Provide the [x, y] coordinate of the cell's center where the given text is located.  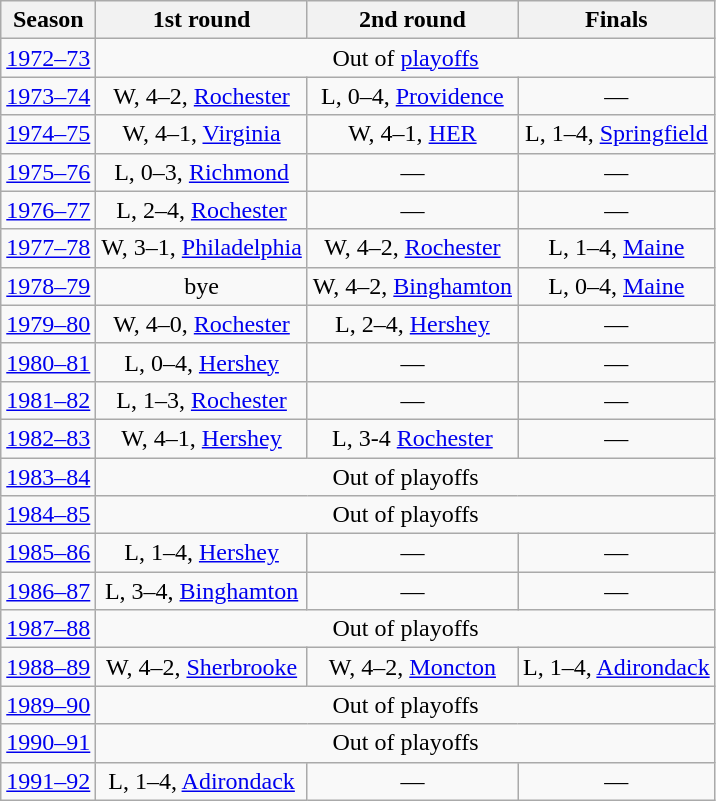
L, 3-4 Rochester [412, 438]
1981–82 [48, 400]
L, 0–3, Richmond [202, 172]
1972–73 [48, 58]
L, 0–4, Hershey [202, 362]
L, 3–4, Binghamton [202, 591]
1986–87 [48, 591]
W, 4–1, HER [412, 134]
1984–85 [48, 515]
Season [48, 20]
W, 4–2, Binghamton [412, 286]
W, 4–0, Rochester [202, 324]
L, 1–3, Rochester [202, 400]
1983–84 [48, 477]
1977–78 [48, 248]
bye [202, 286]
W, 4–1, Hershey [202, 438]
1979–80 [48, 324]
L, 1–4, Hershey [202, 553]
1990–91 [48, 743]
L, 1–4, Maine [617, 248]
W, 3–1, Philadelphia [202, 248]
1974–75 [48, 134]
W, 4–2, Moncton [412, 667]
1973–74 [48, 96]
1988–89 [48, 667]
L, 2–4, Rochester [202, 210]
1989–90 [48, 705]
L, 0–4, Providence [412, 96]
1985–86 [48, 553]
1991–92 [48, 781]
L, 2–4, Hershey [412, 324]
1975–76 [48, 172]
L, 0–4, Maine [617, 286]
1987–88 [48, 629]
1978–79 [48, 286]
1982–83 [48, 438]
2nd round [412, 20]
1st round [202, 20]
L, 1–4, Springfield [617, 134]
W, 4–2, Sherbrooke [202, 667]
1976–77 [48, 210]
Finals [617, 20]
W, 4–1, Virginia [202, 134]
1980–81 [48, 362]
